Return [X, Y] of the center of cell containing provided text 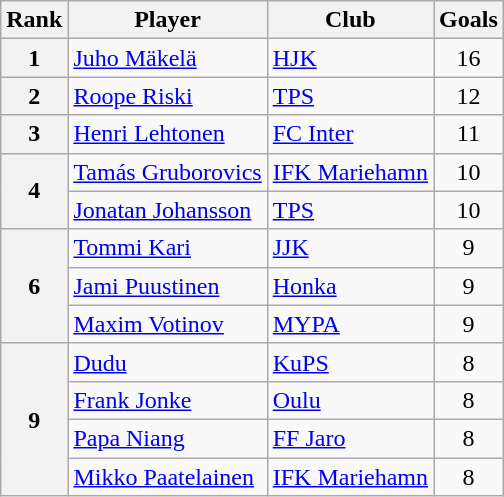
16 [469, 58]
Club [350, 20]
6 [34, 286]
Tamás Gruborovics [168, 172]
Mikko Paatelainen [168, 477]
KuPS [350, 362]
FC Inter [350, 134]
Jami Puustinen [168, 286]
3 [34, 134]
MYPA [350, 324]
Player [168, 20]
HJK [350, 58]
Juho Mäkelä [168, 58]
Frank Jonke [168, 400]
Goals [469, 20]
FF Jaro [350, 438]
2 [34, 96]
Henri Lehtonen [168, 134]
Honka [350, 286]
Maxim Votinov [168, 324]
Rank [34, 20]
Dudu [168, 362]
Oulu [350, 400]
Papa Niang [168, 438]
Jonatan Johansson [168, 210]
Roope Riski [168, 96]
12 [469, 96]
11 [469, 134]
1 [34, 58]
JJK [350, 248]
Tommi Kari [168, 248]
4 [34, 191]
